Return [x, y] of the center of cell containing provided text 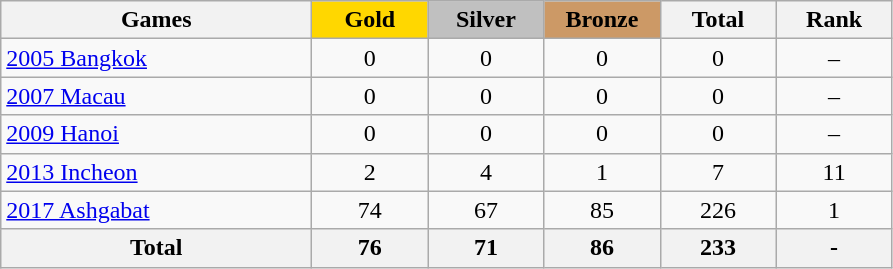
76 [370, 248]
2017 Ashgabat [156, 210]
2007 Macau [156, 96]
4 [486, 172]
233 [718, 248]
7 [718, 172]
74 [370, 210]
Games [156, 20]
71 [486, 248]
11 [834, 172]
2005 Bangkok [156, 58]
- [834, 248]
Bronze [602, 20]
Rank [834, 20]
Silver [486, 20]
226 [718, 210]
2013 Incheon [156, 172]
86 [602, 248]
67 [486, 210]
Gold [370, 20]
2 [370, 172]
85 [602, 210]
2009 Hanoi [156, 134]
